From the cell containing the given text, extract its center point as [X, Y] coordinate. 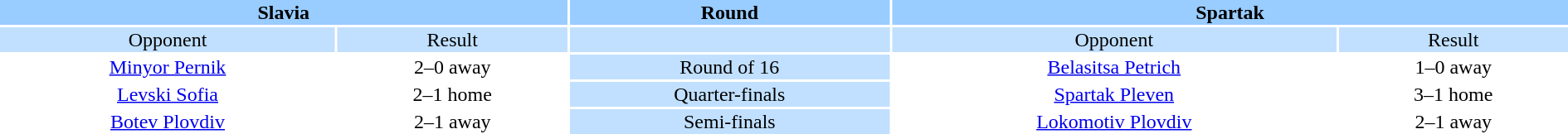
Lokomotiv Plovdiv [1113, 122]
Belasitsa Petrich [1113, 67]
1–0 away [1454, 67]
2–0 away [452, 67]
Levski Sofia [168, 94]
Spartak Pleven [1113, 94]
Slavia [284, 12]
Round [730, 12]
Minyor Pernik [168, 67]
Round of 16 [730, 67]
Spartak [1230, 12]
Quarter-finals [730, 94]
3–1 home [1454, 94]
Semi-finals [730, 122]
2–1 home [452, 94]
Botev Plovdiv [168, 122]
